Output the (x, y) coordinate of the center of the cell containing the given text.  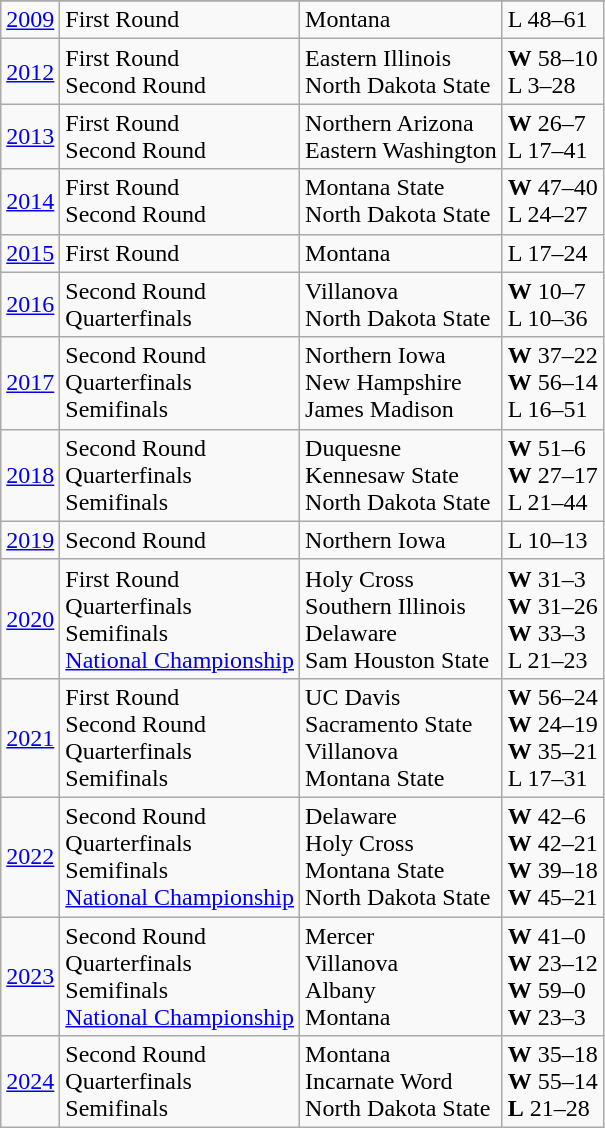
2013 (30, 136)
W 58–10L 3–28 (552, 72)
L 48–61 (552, 20)
Holy CrossSouthern IllinoisDelawareSam Houston State (402, 618)
W 26–7L 17–41 (552, 136)
W 51–6 W 27–17 L 21–44 (552, 475)
2023 (30, 976)
W 47–40L 24–27 (552, 202)
Eastern IllinoisNorth Dakota State (402, 72)
W 10–7L 10–36 (552, 304)
2019 (30, 540)
2014 (30, 202)
DelawareHoly CrossMontana StateNorth Dakota State (402, 856)
Northern ArizonaEastern Washington (402, 136)
2016 (30, 304)
W 35–18W 55–14L 21–28 (552, 1082)
W 37–22W 56–14L 16–51 (552, 383)
Northern Iowa (402, 540)
W 42–6W 42–21W 39–18W 45–21 (552, 856)
W 31–3 W 31–26 W 33–3 L 21–23 (552, 618)
2009 (30, 20)
2020 (30, 618)
2022 (30, 856)
Northern IowaNew HampshireJames Madison (402, 383)
MontanaIncarnate WordNorth Dakota State (402, 1082)
L 10–13 (552, 540)
First RoundSecond RoundQuarterfinalsSemifinals (180, 738)
Second Round (180, 540)
W 56–24W 24–19W 35–21L 17–31 (552, 738)
First RoundQuarterfinalsSemifinalsNational Championship (180, 618)
Second RoundQuarterfinals (180, 304)
VillanovaNorth Dakota State (402, 304)
L 17–24 (552, 253)
2015 (30, 253)
2024 (30, 1082)
DuquesneKennesaw StateNorth Dakota State (402, 475)
Montana StateNorth Dakota State (402, 202)
2018 (30, 475)
2021 (30, 738)
2017 (30, 383)
MercerVillanovaAlbanyMontana (402, 976)
W 41–0W 23–12W 59–0W 23–3 (552, 976)
UC DavisSacramento StateVillanovaMontana State (402, 738)
2012 (30, 72)
